Determine the [x, y] coordinate at the center of the cell enclosing the given text.  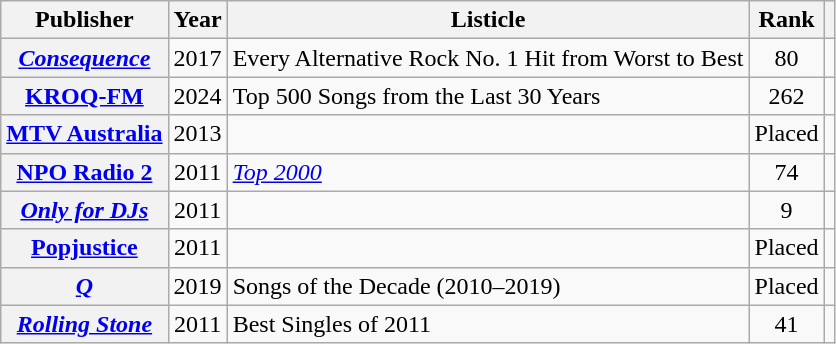
Top 500 Songs from the Last 30 Years [488, 96]
262 [786, 96]
Popjustice [84, 248]
2024 [198, 96]
2019 [198, 286]
Best Singles of 2011 [488, 324]
Top 2000 [488, 172]
Q [84, 286]
41 [786, 324]
Year [198, 20]
Consequence [84, 58]
Listicle [488, 20]
9 [786, 210]
Rank [786, 20]
80 [786, 58]
2013 [198, 134]
NPO Radio 2 [84, 172]
2017 [198, 58]
MTV Australia [84, 134]
Every Alternative Rock No. 1 Hit from Worst to Best [488, 58]
Songs of the Decade (2010–2019) [488, 286]
Only for DJs [84, 210]
74 [786, 172]
Rolling Stone [84, 324]
KROQ-FM [84, 96]
Publisher [84, 20]
